From the cell containing the given text, extract its center point as (x, y) coordinate. 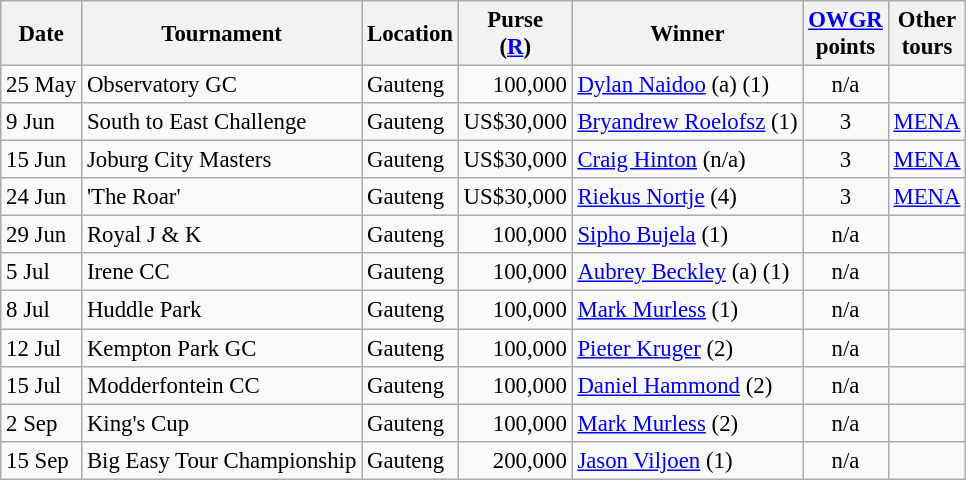
Sipho Bujela (1) (688, 235)
Joburg City Masters (222, 160)
200,000 (515, 460)
Date (42, 34)
Aubrey Beckley (a) (1) (688, 273)
Huddle Park (222, 310)
King's Cup (222, 423)
25 May (42, 85)
2 Sep (42, 423)
29 Jun (42, 235)
Big Easy Tour Championship (222, 460)
Jason Viljoen (1) (688, 460)
Craig Hinton (n/a) (688, 160)
Mark Murless (1) (688, 310)
15 Sep (42, 460)
Modderfontein CC (222, 385)
Location (410, 34)
Dylan Naidoo (a) (1) (688, 85)
Bryandrew Roelofsz (1) (688, 122)
Irene CC (222, 273)
8 Jul (42, 310)
12 Jul (42, 348)
Royal J & K (222, 235)
Tournament (222, 34)
Winner (688, 34)
'The Roar' (222, 197)
OWGRpoints (846, 34)
Mark Murless (2) (688, 423)
15 Jun (42, 160)
Kempton Park GC (222, 348)
5 Jul (42, 273)
Othertours (927, 34)
9 Jun (42, 122)
Observatory GC (222, 85)
24 Jun (42, 197)
Purse(R) (515, 34)
Riekus Nortje (4) (688, 197)
15 Jul (42, 385)
Pieter Kruger (2) (688, 348)
South to East Challenge (222, 122)
Daniel Hammond (2) (688, 385)
